Search for the cell housing the specified text and yield its [x, y] center coordinate. 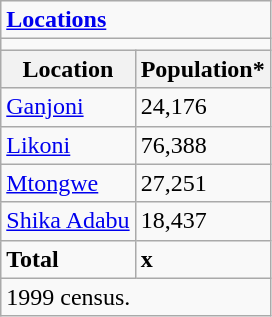
Likoni [68, 145]
18,437 [202, 221]
24,176 [202, 107]
1999 census. [136, 297]
Population* [202, 69]
Total [68, 259]
Locations [136, 20]
Mtongwe [68, 183]
76,388 [202, 145]
27,251 [202, 183]
Shika Adabu [68, 221]
Location [68, 69]
x [202, 259]
Ganjoni [68, 107]
